Extract the (X, Y) coordinate from the center of the cell holding the provided text.  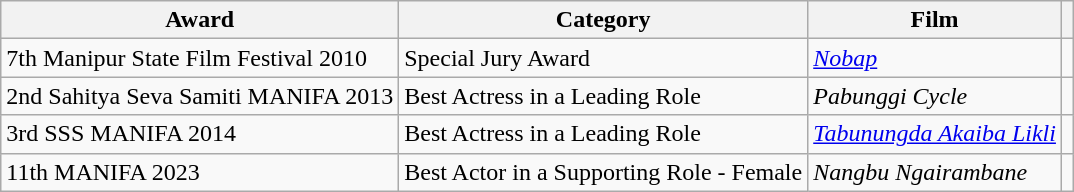
3rd SSS MANIFA 2014 (200, 134)
Nangbu Ngairambane (935, 172)
Nobap (935, 58)
Special Jury Award (604, 58)
Tabunungda Akaiba Likli (935, 134)
2nd Sahitya Seva Samiti MANIFA 2013 (200, 96)
Award (200, 20)
Category (604, 20)
Film (935, 20)
7th Manipur State Film Festival 2010 (200, 58)
11th MANIFA 2023 (200, 172)
Pabunggi Cycle (935, 96)
Best Actor in a Supporting Role - Female (604, 172)
